Provide the [x, y] coordinate of the cell's center where the given text is located.  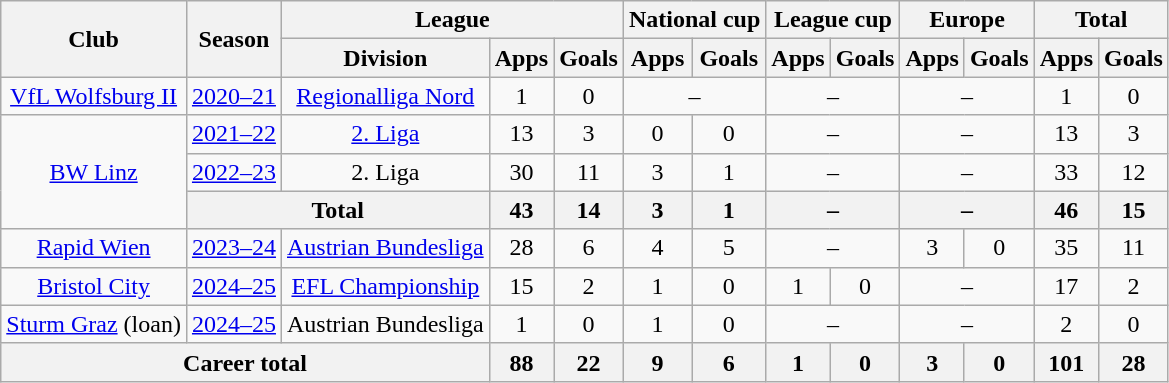
Sturm Graz (loan) [94, 324]
Rapid Wien [94, 248]
EFL Championship [385, 286]
2023–24 [234, 248]
Bristol City [94, 286]
43 [521, 210]
17 [1066, 286]
2022–23 [234, 172]
33 [1066, 172]
9 [657, 362]
BW Linz [94, 172]
88 [521, 362]
VfL Wolfsburg II [94, 96]
101 [1066, 362]
35 [1066, 248]
12 [1134, 172]
2021–22 [234, 134]
Club [94, 39]
Division [385, 58]
Career total [245, 362]
5 [729, 248]
Regionalliga Nord [385, 96]
30 [521, 172]
46 [1066, 210]
League cup [833, 20]
2020–21 [234, 96]
14 [589, 210]
League [452, 20]
Europe [967, 20]
National cup [694, 20]
22 [589, 362]
4 [657, 248]
Season [234, 39]
